Scan for the cell matching the given text and deliver its (x, y) coordinate at center. 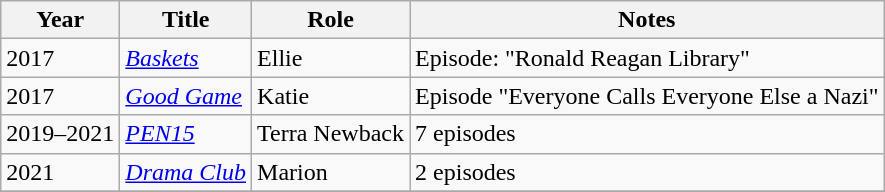
Year (60, 20)
Katie (331, 96)
Title (186, 20)
7 episodes (648, 134)
Episode "Everyone Calls Everyone Else a Nazi" (648, 96)
PEN15 (186, 134)
2019–2021 (60, 134)
Drama Club (186, 172)
Terra Newback (331, 134)
Ellie (331, 58)
Baskets (186, 58)
Role (331, 20)
Marion (331, 172)
2 episodes (648, 172)
Good Game (186, 96)
Episode: "Ronald Reagan Library" (648, 58)
2021 (60, 172)
Notes (648, 20)
